Identify which cell holds the provided text, then report its (X, Y) central coordinate. 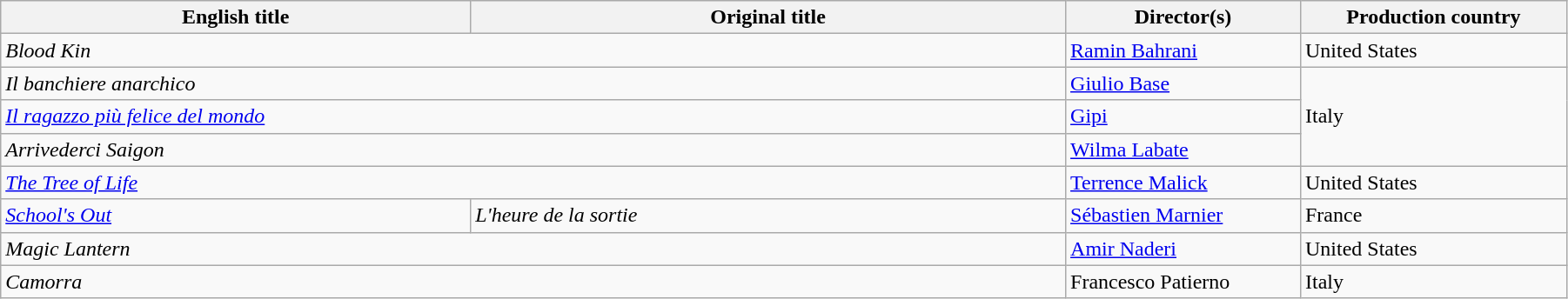
Camorra (533, 282)
Production country (1433, 17)
Terrence Malick (1183, 183)
Original title (768, 17)
Ramin Bahrani (1183, 50)
Il banchiere anarchico (533, 83)
Sébastien Marnier (1183, 216)
Gipi (1183, 116)
Giulio Base (1183, 83)
France (1433, 216)
Arrivederci Saigon (533, 149)
Amir Naderi (1183, 249)
Director(s) (1183, 17)
Magic Lantern (533, 249)
Blood Kin (533, 50)
Il ragazzo più felice del mondo (533, 116)
English title (236, 17)
Francesco Patierno (1183, 282)
The Tree of Life (533, 183)
L'heure de la sortie (768, 216)
School's Out (236, 216)
Wilma Labate (1183, 149)
